Provide the (X, Y) coordinate of the cell's center where the given text is located.  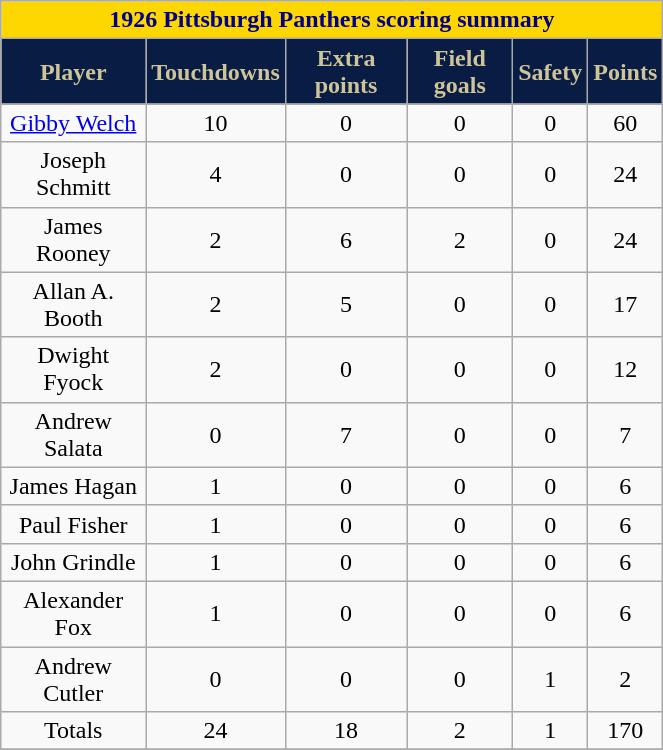
Field goals (460, 72)
5 (346, 304)
Alexander Fox (74, 614)
Totals (74, 731)
John Grindle (74, 562)
Extra points (346, 72)
Player (74, 72)
Paul Fisher (74, 524)
Points (626, 72)
10 (216, 123)
Gibby Welch (74, 123)
Joseph Schmitt (74, 174)
17 (626, 304)
1926 Pittsburgh Panthers scoring summary (332, 20)
Allan A. Booth (74, 304)
18 (346, 731)
Andrew Salata (74, 434)
Andrew Cutler (74, 678)
60 (626, 123)
170 (626, 731)
12 (626, 370)
James Rooney (74, 240)
James Hagan (74, 486)
Touchdowns (216, 72)
Dwight Fyock (74, 370)
Safety (550, 72)
4 (216, 174)
